Search for the cell housing the specified text and yield its [X, Y] center coordinate. 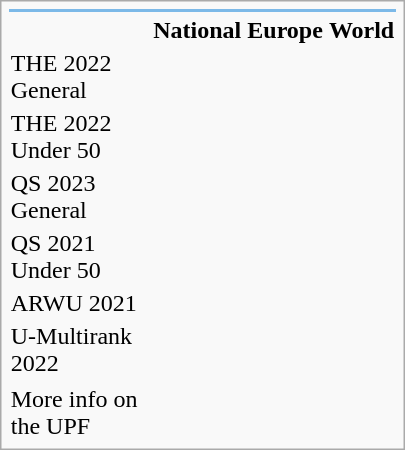
National [198, 30]
THE 2022 Under 50 [79, 136]
More info on the UPF [79, 412]
QS 2021 Under 50 [79, 256]
THE 2022 General [79, 76]
ARWU 2021 [79, 303]
Europe [286, 30]
World [361, 30]
QS 2023 General [79, 196]
U-Multirank 2022 [79, 350]
